Determine the (X, Y) coordinate at the center of the cell enclosing the given text.  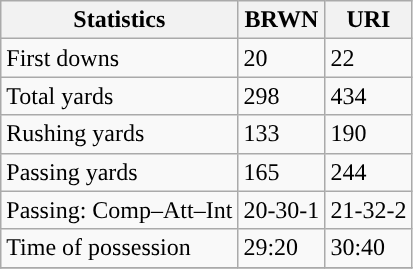
21-32-2 (368, 210)
29:20 (282, 248)
Passing yards (120, 172)
URI (368, 20)
First downs (120, 58)
298 (282, 96)
Time of possession (120, 248)
20-30-1 (282, 210)
20 (282, 58)
30:40 (368, 248)
22 (368, 58)
133 (282, 134)
244 (368, 172)
BRWN (282, 20)
Passing: Comp–Att–Int (120, 210)
Total yards (120, 96)
Rushing yards (120, 134)
Statistics (120, 20)
190 (368, 134)
434 (368, 96)
165 (282, 172)
